Output the (X, Y) coordinate of the center of the cell containing the given text.  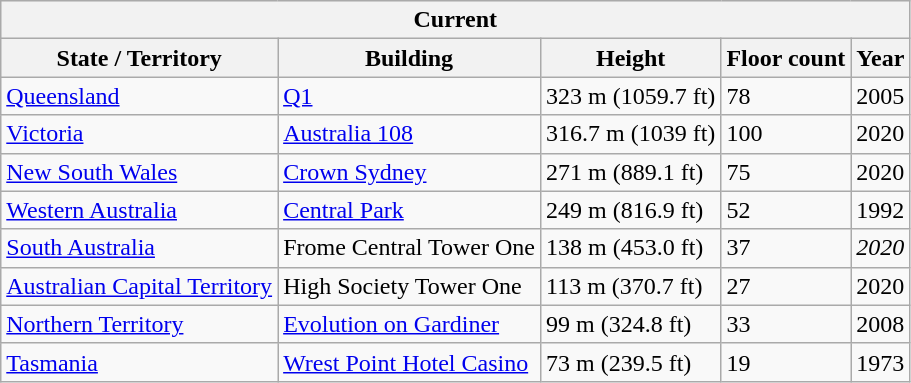
323 m (1059.7 ft) (630, 96)
Height (630, 58)
52 (786, 210)
Tasmania (140, 362)
Floor count (786, 58)
Wrest Point Hotel Casino (410, 362)
138 m (453.0 ft) (630, 248)
Year (880, 58)
Australian Capital Territory (140, 286)
316.7 m (1039 ft) (630, 134)
Australia 108 (410, 134)
Victoria (140, 134)
2008 (880, 324)
19 (786, 362)
27 (786, 286)
Northern Territory (140, 324)
Q1 (410, 96)
Central Park (410, 210)
State / Territory (140, 58)
271 m (889.1 ft) (630, 172)
99 m (324.8 ft) (630, 324)
1992 (880, 210)
Frome Central Tower One (410, 248)
100 (786, 134)
Current (456, 20)
37 (786, 248)
113 m (370.7 ft) (630, 286)
Building (410, 58)
South Australia (140, 248)
249 m (816.9 ft) (630, 210)
33 (786, 324)
High Society Tower One (410, 286)
Crown Sydney (410, 172)
1973 (880, 362)
75 (786, 172)
73 m (239.5 ft) (630, 362)
Evolution on Gardiner (410, 324)
Western Australia (140, 210)
Queensland (140, 96)
New South Wales (140, 172)
78 (786, 96)
2005 (880, 96)
